From the cell containing the given text, extract its center point as (X, Y) coordinate. 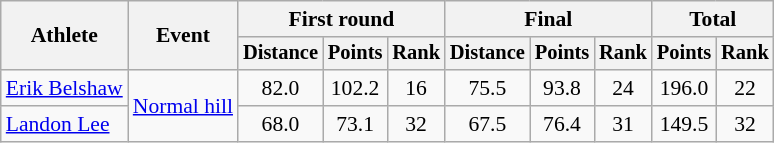
76.4 (562, 124)
82.0 (280, 88)
31 (623, 124)
75.5 (488, 88)
102.2 (355, 88)
Total (713, 19)
Event (183, 36)
24 (623, 88)
Landon Lee (64, 124)
196.0 (684, 88)
Final (548, 19)
68.0 (280, 124)
73.1 (355, 124)
22 (745, 88)
93.8 (562, 88)
Erik Belshaw (64, 88)
16 (416, 88)
67.5 (488, 124)
Normal hill (183, 106)
First round (342, 19)
149.5 (684, 124)
Athlete (64, 36)
